Locate the cell with the specified text and output its (x, y) center coordinate. 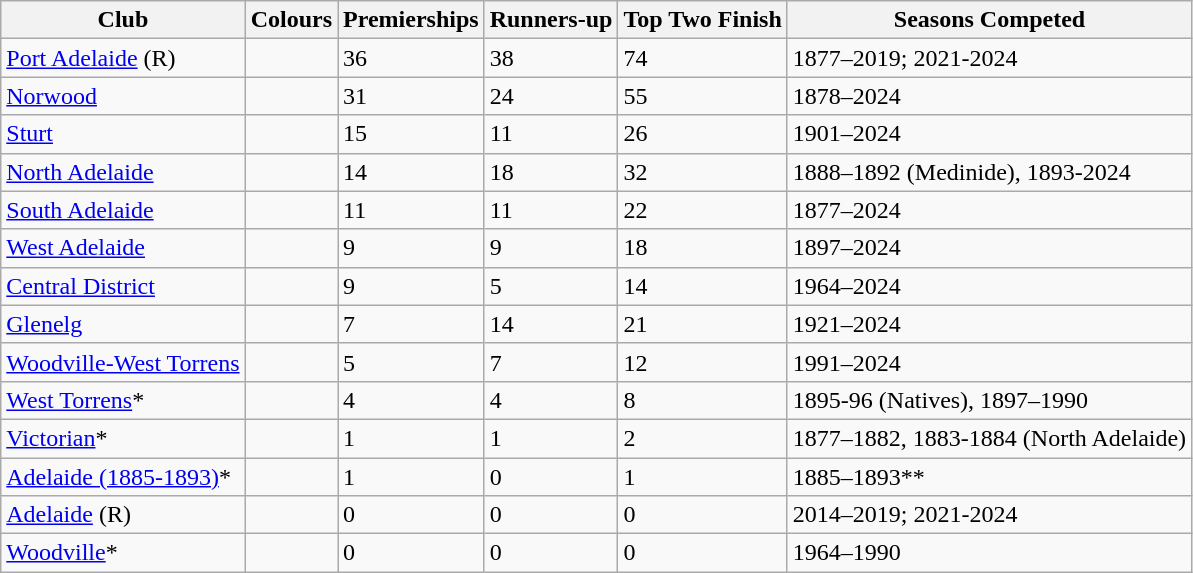
1991–2024 (989, 362)
Top Two Finish (702, 20)
1877–1882, 1883-1884 (North Adelaide) (989, 438)
1877–2024 (989, 210)
Premierships (412, 20)
Norwood (123, 96)
Club (123, 20)
12 (702, 362)
21 (702, 324)
8 (702, 400)
1878–2024 (989, 96)
Port Adelaide (R) (123, 58)
55 (702, 96)
1964–2024 (989, 286)
Adelaide (1885-1893)* (123, 477)
74 (702, 58)
1895-96 (Natives), 1897–1990 (989, 400)
2 (702, 438)
Seasons Competed (989, 20)
South Adelaide (123, 210)
36 (412, 58)
1888–1892 (Medinide), 1893-2024 (989, 172)
1901–2024 (989, 134)
Glenelg (123, 324)
West Adelaide (123, 248)
1964–1990 (989, 553)
38 (551, 58)
Sturt (123, 134)
22 (702, 210)
1877–2019; 2021-2024 (989, 58)
1921–2024 (989, 324)
1885–1893** (989, 477)
North Adelaide (123, 172)
32 (702, 172)
2014–2019; 2021-2024 (989, 515)
15 (412, 134)
Woodville* (123, 553)
Runners-up (551, 20)
24 (551, 96)
26 (702, 134)
1897–2024 (989, 248)
Adelaide (R) (123, 515)
West Torrens* (123, 400)
Colours (291, 20)
Woodville-West Torrens (123, 362)
Victorian* (123, 438)
31 (412, 96)
Central District (123, 286)
